Search for the cell housing the specified text and yield its [X, Y] center coordinate. 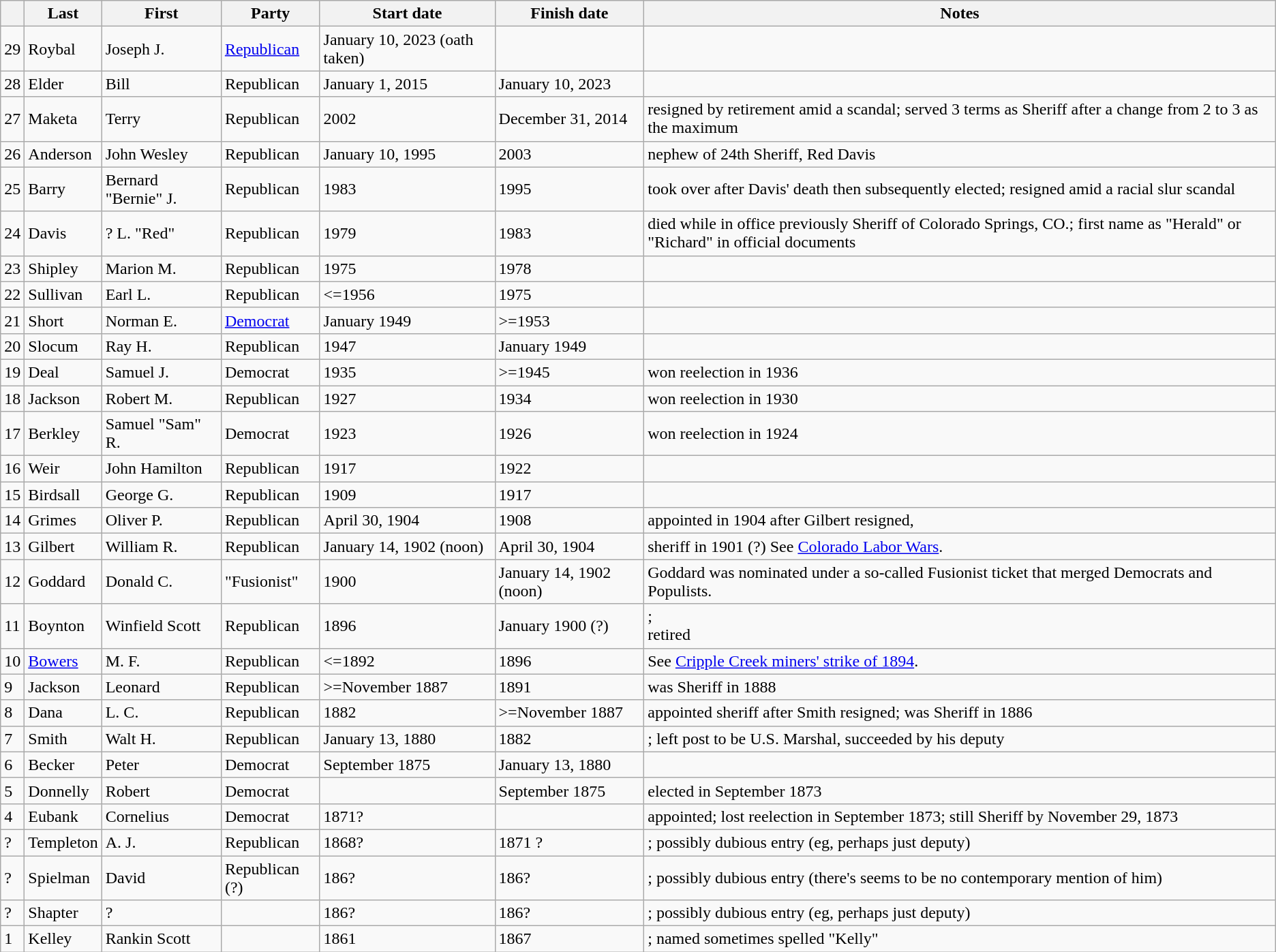
Oliver P. [161, 521]
23 [12, 268]
18 [12, 399]
Boynton [63, 626]
Slocum [63, 346]
won reelection in 1930 [960, 399]
21 [12, 320]
29 [12, 49]
Barry [63, 189]
Winfield Scott [161, 626]
January 1, 2015 [408, 84]
William R. [161, 547]
died while in office previously Sheriff of Colorado Springs, CO.; first name as "Herald" or "Richard" in official documents [960, 233]
appointed sheriff after Smith resigned; was Sheriff in 1886 [960, 713]
22 [12, 294]
Maketa [63, 119]
20 [12, 346]
Templeton [63, 842]
resigned by retirement amid a scandal; served 3 terms as Sheriff after a change from 2 to 3 as the maximum [960, 119]
Ray H. [161, 346]
8 [12, 713]
1871? [408, 816]
Start date [408, 14]
25 [12, 189]
26 [12, 154]
Elder [63, 84]
10 [12, 661]
Bernard "Bernie" J. [161, 189]
L. C. [161, 713]
First [161, 14]
George G. [161, 495]
Deal [63, 372]
11 [12, 626]
December 31, 2014 [570, 119]
Short [63, 320]
? L. "Red" [161, 233]
appointed in 1904 after Gilbert resigned, [960, 521]
Finish date [570, 14]
Bowers [63, 661]
1922 [570, 469]
19 [12, 372]
Shipley [63, 268]
David [161, 878]
Joseph J. [161, 49]
1934 [570, 399]
Party [270, 14]
Smith [63, 739]
Republican (?) [270, 878]
Anderson [63, 154]
Notes [960, 14]
Donald C. [161, 582]
1871 ? [570, 842]
4 [12, 816]
Goddard was nominated under a so-called Fusionist ticket that merged Democrats and Populists. [960, 582]
16 [12, 469]
2003 [570, 154]
Goddard [63, 582]
13 [12, 547]
Donnelly [63, 790]
Last [63, 14]
Robert [161, 790]
1978 [570, 268]
See Cripple Creek miners' strike of 1894. [960, 661]
Walt H. [161, 739]
17 [12, 433]
elected in September 1873 [960, 790]
1995 [570, 189]
Samuel J. [161, 372]
Samuel "Sam" R. [161, 433]
Cornelius [161, 816]
nephew of 24th Sheriff, Red Davis [960, 154]
1900 [408, 582]
14 [12, 521]
"Fusionist" [270, 582]
Norman E. [161, 320]
1861 [408, 939]
5 [12, 790]
Sullivan [63, 294]
Davis [63, 233]
Kelley [63, 939]
1867 [570, 939]
1979 [408, 233]
won reelection in 1924 [960, 433]
1927 [408, 399]
; left post to be U.S. Marshal, succeeded by his deputy [960, 739]
John Hamilton [161, 469]
John Wesley [161, 154]
12 [12, 582]
M. F. [161, 661]
28 [12, 84]
sheriff in 1901 (?) See Colorado Labor Wars. [960, 547]
15 [12, 495]
24 [12, 233]
Peter [161, 765]
2002 [408, 119]
Becker [63, 765]
January 10, 2023 [570, 84]
Terry [161, 119]
January 10, 2023 (oath taken) [408, 49]
A. J. [161, 842]
appointed; lost reelection in September 1873; still Sheriff by November 29, 1873 [960, 816]
Shapter [63, 913]
>=1945 [570, 372]
Dana [63, 713]
Roybal [63, 49]
Birdsall [63, 495]
Grimes [63, 521]
January 10, 1995 [408, 154]
; possibly dubious entry (there's seems to be no contemporary mention of him) [960, 878]
<=1956 [408, 294]
Marion M. [161, 268]
9 [12, 687]
was Sheriff in 1888 [960, 687]
Eubank [63, 816]
1909 [408, 495]
January 1900 (?) [570, 626]
Gilbert [63, 547]
Bill [161, 84]
1891 [570, 687]
>=1953 [570, 320]
; named sometimes spelled "Kelly" [960, 939]
Leonard [161, 687]
1923 [408, 433]
Weir [63, 469]
Robert M. [161, 399]
1947 [408, 346]
27 [12, 119]
1935 [408, 372]
Spielman [63, 878]
6 [12, 765]
7 [12, 739]
;retired [960, 626]
won reelection in 1936 [960, 372]
Rankin Scott [161, 939]
1908 [570, 521]
1 [12, 939]
Earl L. [161, 294]
took over after Davis' death then subsequently elected; resigned amid a racial slur scandal [960, 189]
<=1892 [408, 661]
1926 [570, 433]
1868? [408, 842]
Berkley [63, 433]
